Determine the [X, Y] coordinate at the center of the cell enclosing the given text.  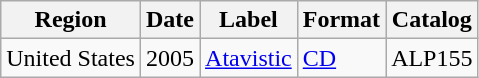
ALP155 [432, 58]
Date [170, 20]
CD [341, 58]
Region [71, 20]
Catalog [432, 20]
United States [71, 58]
Atavistic [249, 58]
Label [249, 20]
Format [341, 20]
2005 [170, 58]
